Determine the [x, y] coordinate at the center of the cell enclosing the given text.  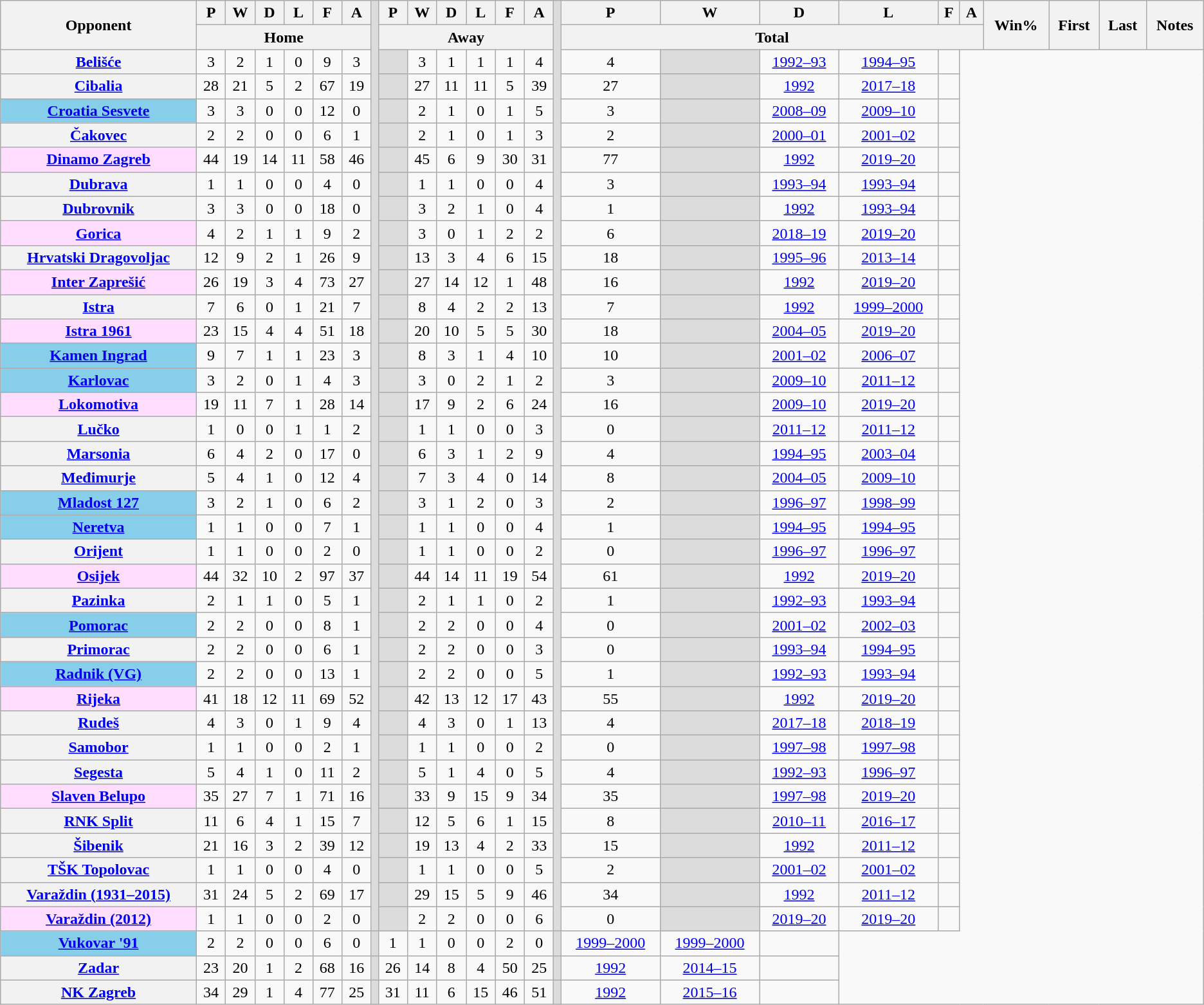
Inter Zaprešić [99, 282]
2013–14 [888, 257]
Šibenik [99, 845]
2010–11 [799, 821]
Radnik (VG) [99, 674]
1998–99 [888, 502]
2008–09 [799, 111]
TŠK Topolovac [99, 870]
Istra 1961 [99, 331]
First [1074, 25]
Rudeš [99, 723]
Slaven Belupo [99, 797]
Opponent [99, 25]
73 [327, 282]
Rijeka [99, 698]
50 [509, 968]
58 [327, 160]
45 [422, 160]
55 [610, 698]
68 [327, 968]
Varaždin (2012) [99, 919]
Belišće [99, 62]
Orijent [99, 551]
Hrvatski Dragovoljac [99, 257]
42 [422, 698]
54 [539, 576]
2002–03 [888, 625]
Dubrovnik [99, 208]
Total [772, 37]
Međimurje [99, 478]
Neretva [99, 527]
Vukovar '91 [99, 943]
97 [327, 576]
2014–15 [709, 968]
67 [327, 86]
Last [1123, 25]
2016–17 [888, 821]
Gorica [99, 233]
Kamen Ingrad [99, 356]
1995–96 [799, 257]
41 [211, 698]
Win% [1016, 25]
Lučko [99, 429]
Marsonia [99, 454]
Pomorac [99, 625]
Zadar [99, 968]
Čakovec [99, 135]
Osijek [99, 576]
Karlovac [99, 380]
71 [327, 797]
Mladost 127 [99, 502]
Notes [1174, 25]
2003–04 [888, 454]
Pazinka [99, 600]
Varaždin (1931–2015) [99, 894]
Dinamo Zagreb [99, 160]
Dubrava [99, 184]
RNK Split [99, 821]
Lokomotiva [99, 405]
Primorac [99, 649]
Croatia Sesvete [99, 111]
Istra [99, 307]
61 [610, 576]
Cibalia [99, 86]
Segesta [99, 772]
2015–16 [709, 992]
43 [539, 698]
Away [466, 37]
37 [356, 576]
Samobor [99, 748]
Home [284, 37]
52 [356, 698]
NK Zagreb [99, 992]
2000–01 [799, 135]
32 [241, 576]
2006–07 [888, 356]
48 [539, 282]
